Identify which cell holds the provided text, then report its [X, Y] central coordinate. 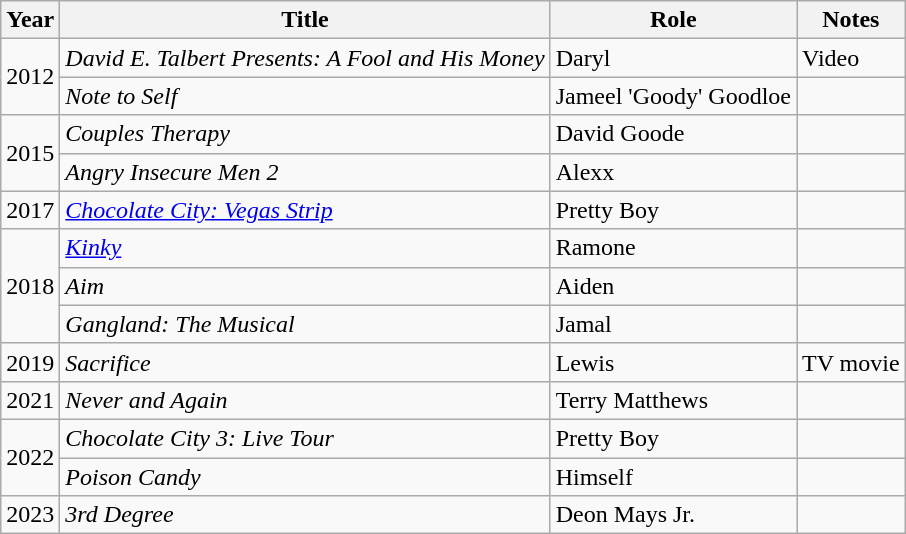
2019 [30, 362]
David Goode [673, 134]
Notes [850, 20]
Poison Candy [305, 477]
2012 [30, 77]
2018 [30, 286]
David E. Talbert Presents: A Fool and His Money [305, 58]
Note to Self [305, 96]
Chocolate City: Vegas Strip [305, 210]
Lewis [673, 362]
2015 [30, 153]
Couples Therapy [305, 134]
Angry Insecure Men 2 [305, 172]
2021 [30, 400]
2023 [30, 515]
2017 [30, 210]
3rd Degree [305, 515]
Year [30, 20]
Aiden [673, 286]
Terry Matthews [673, 400]
2022 [30, 457]
Alexx [673, 172]
Himself [673, 477]
Deon Mays Jr. [673, 515]
Gangland: The Musical [305, 324]
Jameel 'Goody' Goodloe [673, 96]
Chocolate City 3: Live Tour [305, 438]
Title [305, 20]
Ramone [673, 248]
Jamal [673, 324]
Sacrifice [305, 362]
Kinky [305, 248]
Daryl [673, 58]
Aim [305, 286]
Role [673, 20]
Never and Again [305, 400]
Video [850, 58]
TV movie [850, 362]
